Provide the [X, Y] coordinate of the cell's center where the given text is located.  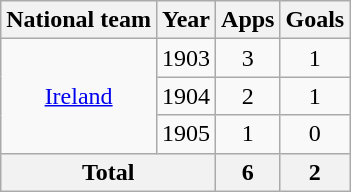
Goals [315, 20]
3 [248, 58]
Year [186, 20]
National team [79, 20]
1903 [186, 58]
0 [315, 134]
Total [108, 172]
1904 [186, 96]
Apps [248, 20]
Ireland [79, 96]
6 [248, 172]
1905 [186, 134]
